Scan for the cell matching the given text and deliver its (x, y) coordinate at center. 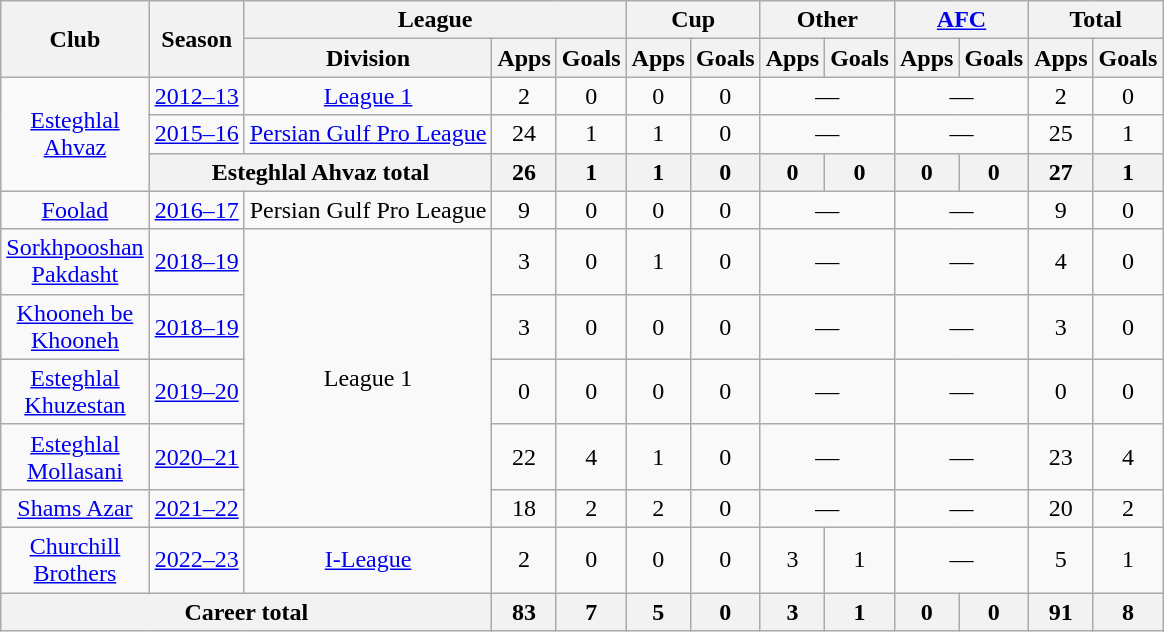
Esteghlal Ahvaz total (320, 172)
Club (75, 39)
18 (524, 508)
Khooneh be Khooneh (75, 326)
2019–20 (196, 392)
7 (591, 611)
83 (524, 611)
2021–22 (196, 508)
22 (524, 456)
27 (1061, 172)
2015–16 (196, 134)
91 (1061, 611)
20 (1061, 508)
Sorkhpooshan Pakdasht (75, 262)
2022–23 (196, 560)
24 (524, 134)
Esteghlal Khuzestan (75, 392)
I-League (368, 560)
2020–21 (196, 456)
Esteghlal Mollasani (75, 456)
Churchill Brothers (75, 560)
Season (196, 39)
Career total (246, 611)
8 (1128, 611)
Cup (693, 20)
23 (1061, 456)
Other (827, 20)
25 (1061, 134)
Shams Azar (75, 508)
2012–13 (196, 96)
League (435, 20)
AFC (961, 20)
Total (1096, 20)
Division (368, 58)
Foolad (75, 210)
26 (524, 172)
2016–17 (196, 210)
Esteghlal Ahvaz (75, 134)
